Locate the cell with the specified text and output its [x, y] center coordinate. 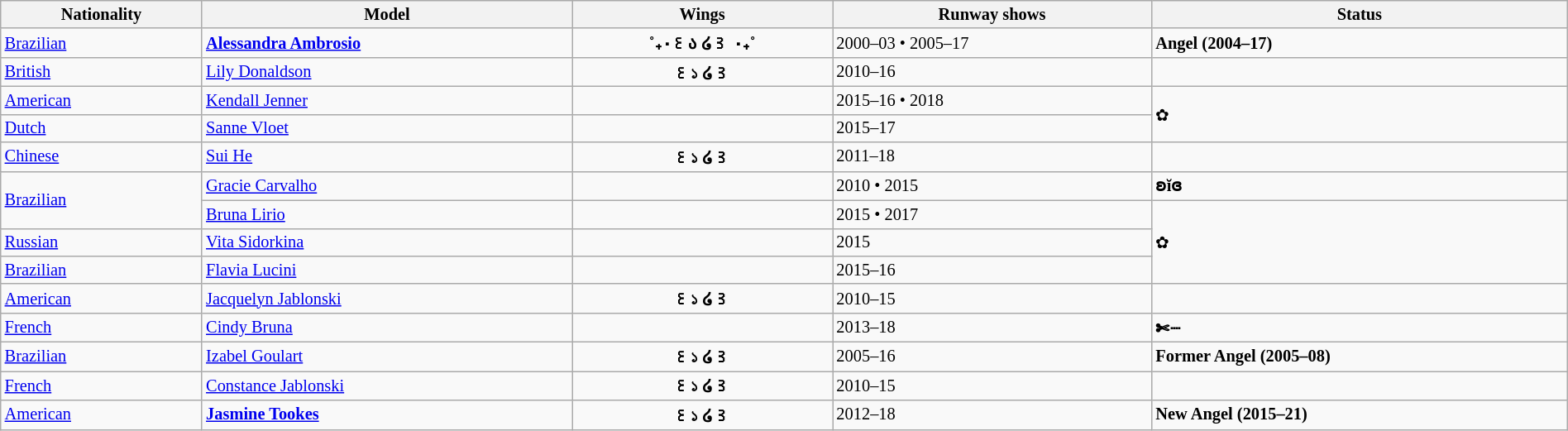
Former Angel (2005–08) [1360, 356]
2010–16 [992, 71]
New Angel (2015–21) [1360, 415]
Kendall Jenner [387, 100]
2013–18 [992, 328]
2000–03 • 2005–17 [992, 43]
2015–17 [992, 128]
Russian [101, 242]
Chinese [101, 157]
Jacquelyn Jablonski [387, 298]
Vita Sidorkina [387, 242]
Wings [703, 14]
2015 • 2017 [992, 214]
ʚĭɞ [1360, 185]
Dutch [101, 128]
2011–18 [992, 157]
Model [387, 14]
Bruna Lirio [387, 214]
Alessandra Ambrosio [387, 43]
2015–16 • 2018 [992, 100]
Gracie Carvalho [387, 185]
Nationality [101, 14]
2012–18 [992, 415]
2010 • 2015 [992, 185]
British [101, 71]
Status [1360, 14]
Sanne Vloet [387, 128]
˚₊‧꒰ა ໒꒱ ‧₊˚ [703, 43]
Flavia Lucini [387, 270]
Cindy Bruna [387, 328]
Lily Donaldson [387, 71]
Jasmine Tookes [387, 415]
Constance Jablonski [387, 386]
2005–16 [992, 356]
2015 [992, 242]
Runway shows [992, 14]
✄┈ [1360, 328]
Angel (2004–17) [1360, 43]
Izabel Goulart [387, 356]
Sui He [387, 157]
2015–16 [992, 270]
